Scan for the cell matching the given text and deliver its (x, y) coordinate at center. 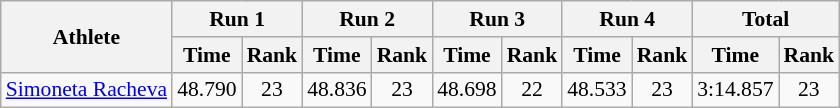
48.698 (466, 90)
48.533 (596, 90)
Run 4 (627, 19)
Total (766, 19)
Simoneta Racheva (86, 90)
48.836 (336, 90)
Run 2 (367, 19)
22 (532, 90)
Athlete (86, 36)
48.790 (206, 90)
3:14.857 (735, 90)
Run 1 (237, 19)
Run 3 (497, 19)
